For the text-containing cell, return its midpoint in (x, y) coordinate format. 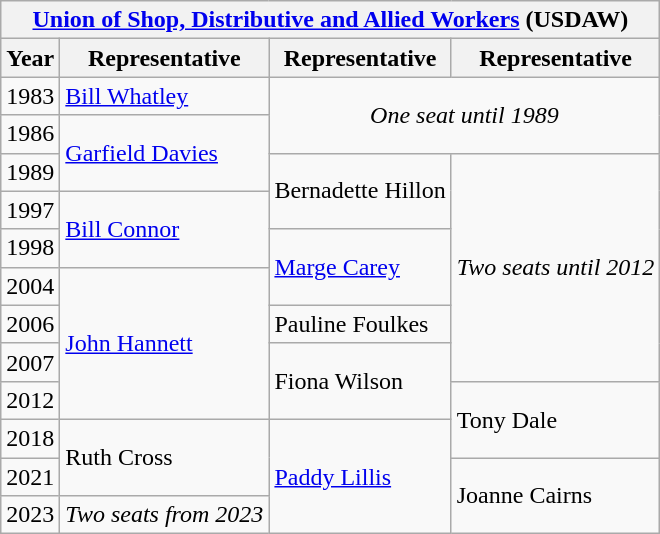
Two seats until 2012 (556, 267)
John Hannett (164, 343)
2018 (30, 438)
Marge Carey (360, 267)
Paddy Lillis (360, 476)
Joanne Cairns (556, 496)
Ruth Cross (164, 457)
1998 (30, 248)
1989 (30, 172)
2012 (30, 400)
1997 (30, 210)
2021 (30, 477)
Bill Connor (164, 229)
Two seats from 2023 (164, 515)
2004 (30, 286)
Year (30, 58)
Pauline Foulkes (360, 324)
One seat until 1989 (464, 115)
1986 (30, 134)
Union of Shop, Distributive and Allied Workers (USDAW) (330, 20)
2007 (30, 362)
Garfield Davies (164, 153)
2006 (30, 324)
1983 (30, 96)
Tony Dale (556, 419)
Fiona Wilson (360, 381)
Bill Whatley (164, 96)
2023 (30, 515)
Bernadette Hillon (360, 191)
